Output the (X, Y) coordinate of the center of the cell containing the given text.  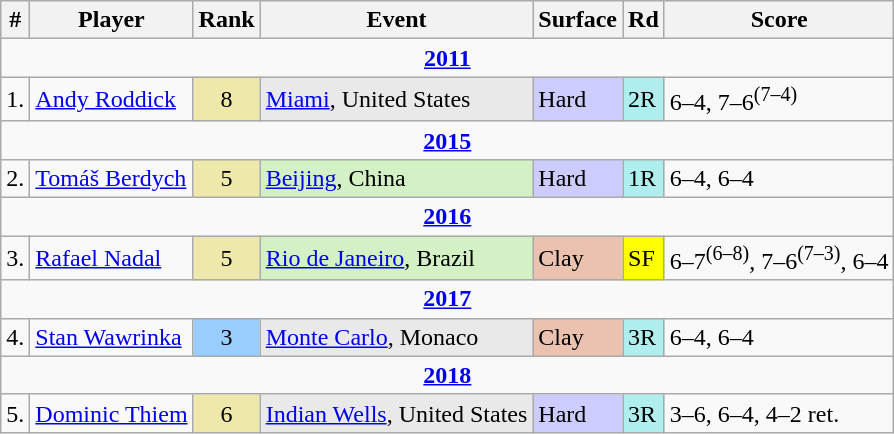
6–4, 7–6(7–4) (779, 100)
Monte Carlo, Monaco (396, 337)
3 (226, 337)
Rio de Janeiro, Brazil (396, 258)
8 (226, 100)
2017 (448, 299)
Rd (644, 20)
Indian Wells, United States (396, 413)
Surface (578, 20)
Rafael Nadal (112, 258)
3. (16, 258)
Event (396, 20)
Dominic Thiem (112, 413)
Beijing, China (396, 178)
6–7(6–8), 7–6(7–3), 6–4 (779, 258)
3–6, 6–4, 4–2 ret. (779, 413)
5. (16, 413)
2018 (448, 375)
Tomáš Berdych (112, 178)
2R (644, 100)
2015 (448, 140)
SF (644, 258)
1R (644, 178)
Andy Roddick (112, 100)
Rank (226, 20)
# (16, 20)
Stan Wawrinka (112, 337)
2016 (448, 217)
6 (226, 413)
Score (779, 20)
2011 (448, 58)
Miami, United States (396, 100)
1. (16, 100)
4. (16, 337)
2. (16, 178)
Player (112, 20)
